From the cell containing the given text, extract its center point as [x, y] coordinate. 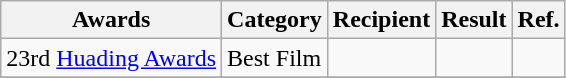
23rd Huading Awards [112, 58]
Result [474, 20]
Awards [112, 20]
Category [275, 20]
Recipient [381, 20]
Ref. [538, 20]
Best Film [275, 58]
